Detect which cell encompasses the target text, then output its [X, Y] center coordinate. 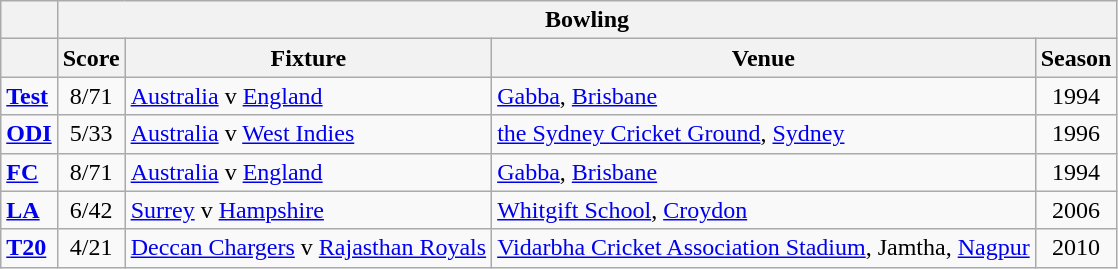
T20 [29, 248]
Whitgift School, Croydon [764, 210]
6/42 [91, 210]
Season [1076, 58]
5/33 [91, 134]
Australia v West Indies [308, 134]
Surrey v Hampshire [308, 210]
Bowling [587, 20]
Vidarbha Cricket Association Stadium, Jamtha, Nagpur [764, 248]
Score [91, 58]
LA [29, 210]
2010 [1076, 248]
FC [29, 172]
2006 [1076, 210]
Deccan Chargers v Rajasthan Royals [308, 248]
Venue [764, 58]
1996 [1076, 134]
the Sydney Cricket Ground, Sydney [764, 134]
Fixture [308, 58]
ODI [29, 134]
4/21 [91, 248]
Test [29, 96]
